Search for the cell housing the specified text and yield its [x, y] center coordinate. 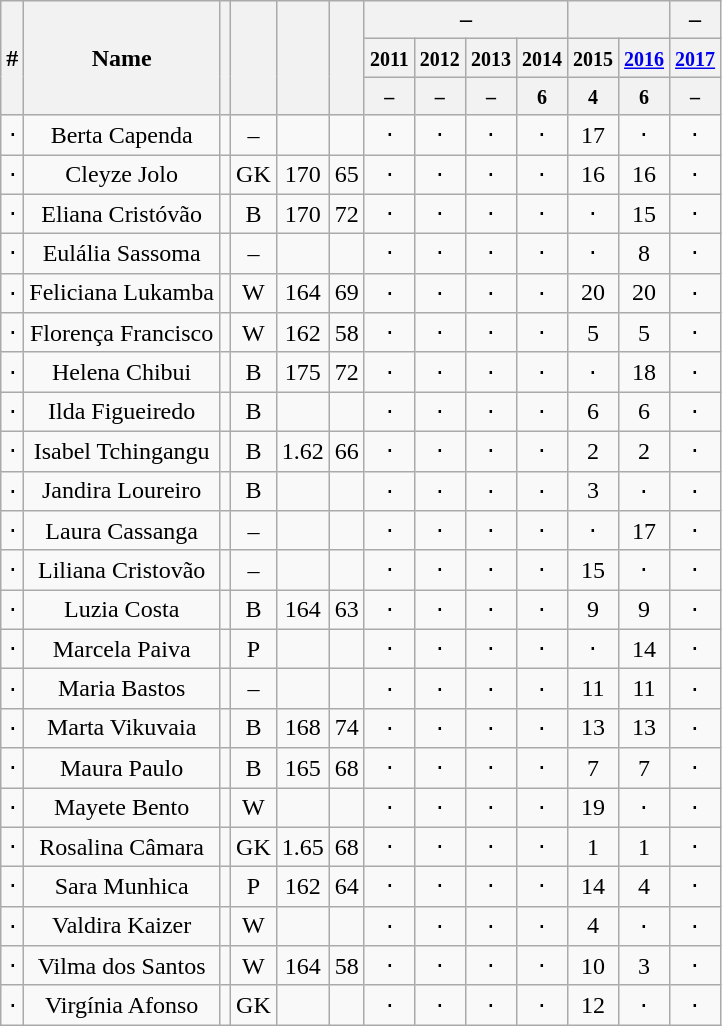
175 [302, 372]
Marcela Paiva [122, 649]
# [12, 58]
Maria Bastos [122, 689]
Name [122, 58]
Maura Paulo [122, 768]
2015 [592, 58]
Mayete Bento [122, 808]
2014 [542, 58]
65 [346, 174]
19 [592, 808]
Jandira Loureiro [122, 491]
Florença Francisco [122, 333]
12 [592, 1005]
165 [302, 768]
74 [346, 728]
8 [644, 254]
Eulália Sassoma [122, 254]
Marta Vikuvaia [122, 728]
Vilma dos Santos [122, 966]
2011 [389, 58]
Virgínia Afonso [122, 1005]
Berta Capenda [122, 135]
2013 [490, 58]
Helena Chibui [122, 372]
66 [346, 451]
Rosalina Câmara [122, 847]
Ilda Figueiredo [122, 412]
2012 [440, 58]
168 [302, 728]
1.65 [302, 847]
Cleyze Jolo [122, 174]
Eliana Cristóvão [122, 214]
Luzia Costa [122, 610]
2017 [696, 58]
2016 [644, 58]
18 [644, 372]
10 [592, 966]
63 [346, 610]
Liliana Cristovão [122, 570]
64 [346, 887]
69 [346, 293]
1.62 [302, 451]
Valdira Kaizer [122, 926]
Sara Munhica [122, 887]
Feliciana Lukamba [122, 293]
Isabel Tchingangu [122, 451]
Laura Cassanga [122, 531]
